Pinpoint the cell where the given text exists, returning its (X, Y) midpoint coordinate. 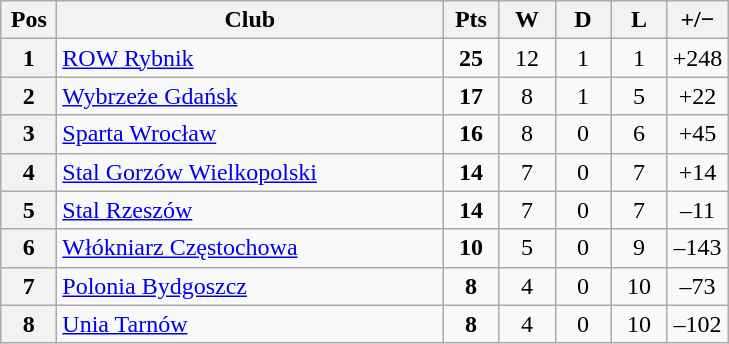
Stal Gorzów Wielkopolski (250, 172)
12 (527, 58)
9 (639, 248)
+14 (698, 172)
D (583, 20)
–102 (698, 324)
Club (250, 20)
+22 (698, 96)
Wybrzeże Gdańsk (250, 96)
–73 (698, 286)
–143 (698, 248)
16 (471, 134)
Sparta Wrocław (250, 134)
+/− (698, 20)
W (527, 20)
25 (471, 58)
ROW Rybnik (250, 58)
2 (29, 96)
Pts (471, 20)
3 (29, 134)
+248 (698, 58)
Pos (29, 20)
Stal Rzeszów (250, 210)
–11 (698, 210)
17 (471, 96)
Włókniarz Częstochowa (250, 248)
L (639, 20)
Polonia Bydgoszcz (250, 286)
Unia Tarnów (250, 324)
+45 (698, 134)
